Find where the given text appears and provide that cell's center as [X, Y] coordinate. 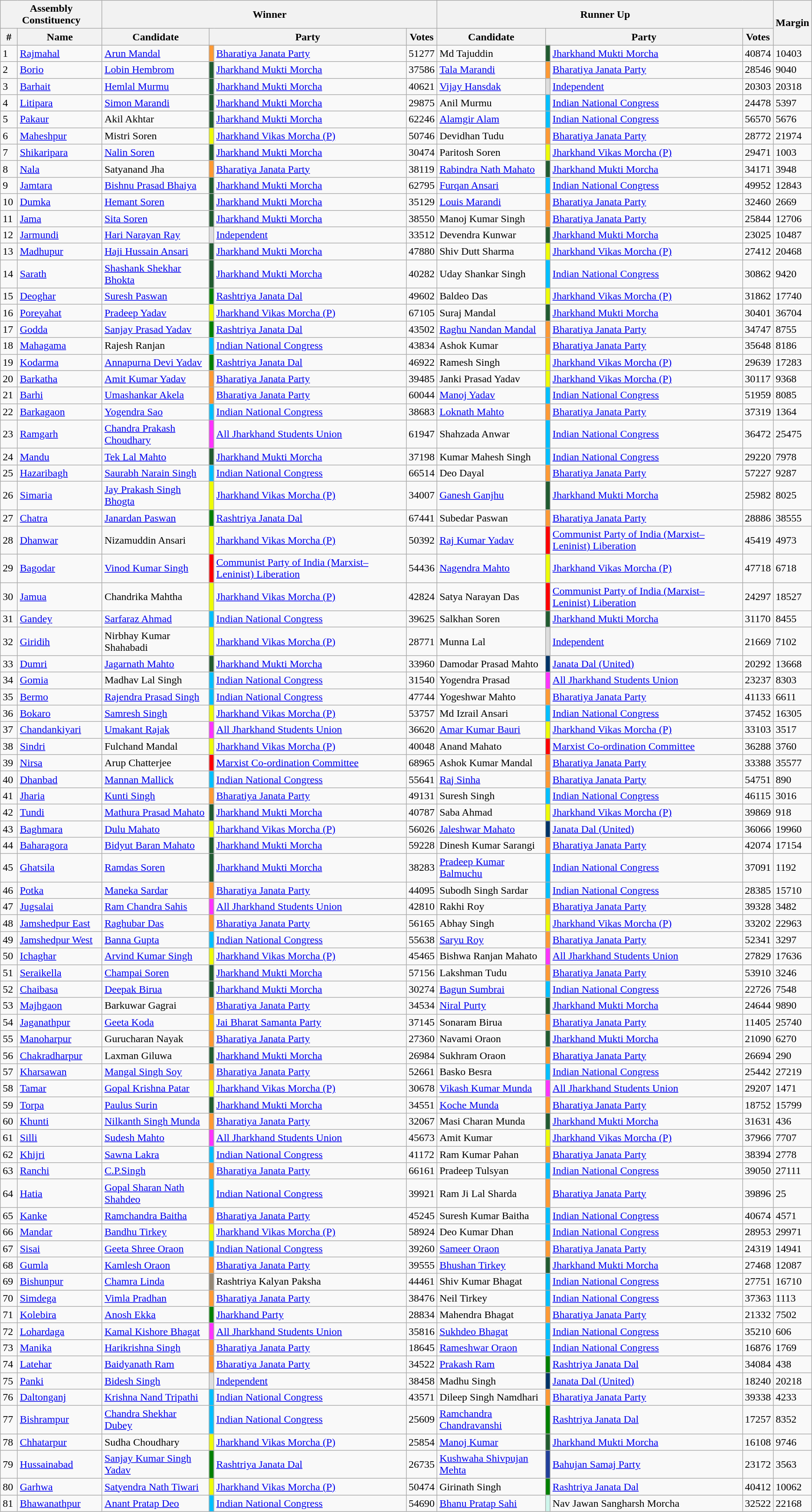
Deepak Birua [155, 989]
Arup Chatterjee [155, 763]
58924 [422, 1232]
Shiv Kumar Bhagat [491, 1282]
31 [9, 619]
76 [9, 1397]
55 [9, 1039]
Fulchand Mandal [155, 746]
Shashank Shekhar Bhokta [155, 274]
Runner Up [606, 15]
Bhawanathpur [60, 1503]
Winner [269, 15]
46 [9, 890]
Garhwa [60, 1487]
35129 [422, 202]
31631 [758, 1122]
44095 [422, 890]
34551 [422, 1105]
55638 [422, 940]
25609 [422, 1420]
40674 [758, 1216]
2669 [792, 202]
1471 [792, 1088]
29639 [758, 362]
21090 [758, 1039]
Mathura Prasad Mahato [155, 812]
Daltonganj [60, 1397]
30117 [758, 379]
37363 [758, 1298]
13668 [792, 664]
42074 [758, 846]
Gandey [60, 619]
Godda [60, 329]
1364 [792, 412]
73 [9, 1348]
36620 [422, 730]
Anosh Ekka [155, 1315]
81 [9, 1503]
Bermo [60, 697]
Dhanbad [60, 779]
67 [9, 1249]
37966 [758, 1138]
79 [9, 1465]
62246 [422, 119]
30 [9, 597]
438 [792, 1364]
Latehar [60, 1364]
33512 [422, 235]
57156 [422, 973]
16 [9, 313]
7102 [792, 641]
Deo Kumar Dhan [491, 1232]
17 [9, 329]
Anant Pratap Deo [155, 1503]
36288 [758, 746]
10062 [792, 1487]
11 [9, 218]
Ashok Kumar [491, 346]
Jharia [60, 796]
34084 [758, 1364]
Janki Prasad Yadav [491, 379]
Hari Narayan Ray [155, 235]
25982 [758, 495]
65 [9, 1216]
Raghubar Das [155, 923]
Raj Sinha [491, 779]
Bagodar [60, 568]
Alamgir Alam [491, 119]
Uday Shankar Singh [491, 274]
28953 [758, 1232]
55641 [422, 779]
Litipara [60, 103]
16108 [758, 1442]
Rameshwar Oraon [491, 1348]
50392 [422, 541]
2778 [792, 1154]
C.P.Singh [155, 1171]
Gurucharan Nayak [155, 1039]
Yogendra Sao [155, 412]
7707 [792, 1138]
Salkhan Soren [491, 619]
Paritosh Soren [491, 152]
16876 [758, 1348]
Rajendra Prasad Singh [155, 697]
Lakshman Tudu [491, 973]
9287 [792, 473]
Jay Prakash Singh Bhogta [155, 495]
Potka [60, 890]
Geeta Koda [155, 1022]
Gopal Krishna Patar [155, 1088]
Krishna Nand Tripathi [155, 1397]
Abhay Singh [491, 923]
Subedar Paswan [491, 518]
38683 [422, 412]
24644 [758, 1006]
2 [9, 70]
47718 [758, 568]
Baharagora [60, 846]
7502 [792, 1315]
61 [9, 1138]
66 [9, 1232]
8352 [792, 1420]
Shikaripara [60, 152]
80 [9, 1487]
24297 [758, 597]
25475 [792, 434]
Tamar [60, 1088]
Anand Mahato [491, 746]
Jamshedpur West [60, 940]
20468 [792, 252]
# [9, 37]
40621 [422, 86]
15799 [792, 1105]
Manika [60, 1348]
17154 [792, 846]
Barhi [60, 395]
Amit Kumar [491, 1138]
54751 [758, 779]
39338 [758, 1397]
27111 [792, 1171]
Ramchandra Baitha [155, 1216]
Nilkanth Singh Munda [155, 1122]
9 [9, 185]
52 [9, 989]
Deo Dayal [491, 473]
Kunti Singh [155, 796]
Chandra Prakash Choudhary [155, 434]
17257 [758, 1420]
Champai Soren [155, 973]
Bhushan Tirkey [491, 1265]
67441 [422, 518]
3 [9, 86]
Vimla Pradhan [155, 1298]
57 [9, 1072]
Dileep Singh Namdhari [491, 1397]
Simon Marandi [155, 103]
Bidyut Baran Mahato [155, 846]
28834 [422, 1315]
Furqan Ansari [491, 185]
35210 [758, 1331]
19 [9, 362]
24478 [758, 103]
47880 [422, 252]
Maheshpur [60, 136]
64 [9, 1193]
23025 [758, 235]
Chhatarpur [60, 1442]
27829 [758, 956]
Madhu Singh [491, 1381]
3016 [792, 796]
Suresh Paswan [155, 296]
Bhanu Pratap Sahi [491, 1503]
Kushwaha Shivpujan Mehta [491, 1465]
39869 [758, 812]
Raj Kumar Yadav [491, 541]
77 [9, 1420]
49602 [422, 296]
63 [9, 1171]
Mahagama [60, 346]
Ramesh Singh [491, 362]
48 [9, 923]
1003 [792, 152]
Poreyahat [60, 313]
37145 [422, 1022]
Arvind Kumar Singh [155, 956]
21974 [792, 136]
Bishrampur [60, 1420]
58 [9, 1088]
44461 [422, 1282]
17283 [792, 362]
Annapurna Devi Yadav [155, 362]
36704 [792, 313]
Barkatha [60, 379]
7548 [792, 989]
Vikash Kumar Munda [491, 1088]
18527 [792, 597]
Hatia [60, 1193]
Jamtara [60, 185]
Jaleshwar Mahato [491, 829]
Amit Kumar Yadav [155, 379]
23 [9, 434]
Sawna Lakra [155, 1154]
Basko Besra [491, 1072]
Kolebira [60, 1315]
24319 [758, 1249]
Sindri [60, 746]
Sonaram Birua [491, 1022]
Bagun Sumbrai [491, 989]
Tala Marandi [491, 70]
3482 [792, 907]
Ram Kumar Pahan [491, 1154]
34747 [758, 329]
28771 [422, 641]
24 [9, 456]
Manoj Kumar Singh [491, 218]
23172 [758, 1465]
17740 [792, 296]
1113 [792, 1298]
68965 [422, 763]
Yogendra Prasad [491, 680]
Nav Jawan Sangharsh Morcha [646, 1503]
27468 [758, 1265]
Ram Chandra Sahis [155, 907]
35577 [792, 763]
38555 [792, 518]
33103 [758, 730]
29471 [758, 152]
5397 [792, 103]
Simaria [60, 495]
3297 [792, 940]
Panki [60, 1381]
35816 [422, 1331]
70 [9, 1298]
Borio [60, 70]
36066 [758, 829]
Seraikella [60, 973]
Majhgaon [60, 1006]
33960 [422, 664]
51959 [758, 395]
436 [792, 1122]
60044 [422, 395]
39260 [422, 1249]
Sukhram Oraon [491, 1055]
37091 [758, 868]
25844 [758, 218]
38550 [422, 218]
29971 [792, 1232]
52661 [422, 1072]
Sanjay Kumar Singh Yadav [155, 1465]
62795 [422, 185]
30862 [758, 274]
Louis Marandi [491, 202]
20 [9, 379]
9890 [792, 1006]
69 [9, 1282]
Baidyanath Ram [155, 1364]
Gumla [60, 1265]
Chatra [60, 518]
Sita Soren [155, 218]
5 [9, 119]
38394 [758, 1154]
8085 [792, 395]
Chandra Shekhar Dubey [155, 1420]
Suresh Kumar Baitha [491, 1216]
37319 [758, 412]
9746 [792, 1442]
Kanke [60, 1216]
Barhait [60, 86]
32460 [758, 202]
32522 [758, 1503]
Yogeshwar Mahto [491, 697]
Mahendra Bhagat [491, 1315]
56 [9, 1055]
36 [9, 713]
21669 [758, 641]
42810 [422, 907]
47 [9, 907]
Nala [60, 169]
Satya Narayan Das [491, 597]
Navami Oraon [491, 1039]
Pradeep Yadav [155, 313]
1769 [792, 1348]
Haji Hussain Ansari [155, 252]
Kharsawan [60, 1072]
Amar Kumar Bauri [491, 730]
Manoj Yadav [491, 395]
Jarmundi [60, 235]
71 [9, 1315]
Mandu [60, 456]
66161 [422, 1171]
Sarath [60, 274]
Barkuwar Gagrai [155, 1006]
Ramdas Soren [155, 868]
Chaibasa [60, 989]
56570 [758, 119]
Chandankiyari [60, 730]
13 [9, 252]
39896 [758, 1193]
39328 [758, 907]
14941 [792, 1249]
Pakaur [60, 119]
Nirsa [60, 763]
Nalin Soren [155, 152]
Simdega [60, 1298]
Nizamuddin Ansari [155, 541]
8303 [792, 680]
27412 [758, 252]
Kumar Mahesh Singh [491, 456]
Ganesh Ganjhu [491, 495]
39555 [422, 1265]
10487 [792, 235]
18240 [758, 1381]
Gopal Sharan Nath Shahdeo [155, 1193]
23237 [758, 680]
32067 [422, 1122]
Harikrishna Singh [155, 1348]
37586 [422, 70]
27219 [792, 1072]
3948 [792, 169]
28772 [758, 136]
Munna Lal [491, 641]
49 [9, 940]
16710 [792, 1282]
Hussainabad [60, 1465]
40787 [422, 812]
3563 [792, 1465]
50746 [422, 136]
39921 [422, 1193]
50 [9, 956]
Suraj Mandal [491, 313]
Barkagaon [60, 412]
72 [9, 1331]
32 [9, 641]
Nirbhay Kumar Shahabadi [155, 641]
Dhanwar [60, 541]
30274 [422, 989]
Khijri [60, 1154]
43 [9, 829]
Mandar [60, 1232]
42 [9, 812]
44 [9, 846]
Saurabh Narain Singh [155, 473]
39625 [422, 619]
Rajesh Ranjan [155, 346]
Umashankar Akela [155, 395]
38 [9, 746]
Ichaghar [60, 956]
29 [9, 568]
74 [9, 1364]
9368 [792, 379]
20292 [758, 664]
Hazaribagh [60, 473]
12 [9, 235]
22963 [792, 923]
6270 [792, 1039]
3517 [792, 730]
45465 [422, 956]
Jaganathpur [60, 1022]
62 [9, 1154]
27751 [758, 1282]
36472 [758, 434]
20218 [792, 1381]
40412 [758, 1487]
18 [9, 346]
57227 [758, 473]
Shiv Dutt Sharma [491, 252]
41172 [422, 1154]
Geeta Shree Oraon [155, 1249]
8025 [792, 495]
Bishwa Ranjan Mahato [491, 956]
Saba Ahmad [491, 812]
Hemant Soren [155, 202]
Baghmara [60, 829]
Chamra Linda [155, 1282]
1192 [792, 868]
75 [9, 1381]
42824 [422, 597]
Rakhi Roy [491, 907]
Samresh Singh [155, 713]
Hemlal Murmu [155, 86]
Prakash Ram [491, 1364]
38119 [422, 169]
Rajmahal [60, 53]
Chandrika Mahtha [155, 597]
27360 [422, 1039]
9040 [792, 70]
16305 [792, 713]
50474 [422, 1487]
11405 [758, 1022]
3246 [792, 973]
Sisai [60, 1249]
Silli [60, 1138]
34 [9, 680]
Dumka [60, 202]
Lobin Hembrom [155, 70]
7 [9, 152]
22168 [792, 1503]
61947 [422, 434]
25740 [792, 1022]
22726 [758, 989]
Manoharpur [60, 1039]
Rashtriya Kalyan Paksha [310, 1282]
Neil Tirkey [491, 1298]
45673 [422, 1138]
Md Izrail Ansari [491, 713]
51277 [422, 53]
Raghu Nandan Mandal [491, 329]
Kamal Kishore Bhagat [155, 1331]
Rabindra Nath Mahato [491, 169]
Ram Ji Lal Sharda [491, 1193]
40048 [422, 746]
Dulu Mahato [155, 829]
1 [9, 53]
27 [9, 518]
Jharkhand Party [310, 1315]
6 [9, 136]
46922 [422, 362]
Janardan Paswan [155, 518]
28546 [758, 70]
Tundi [60, 812]
Bokaro [60, 713]
Akil Akhtar [155, 119]
6718 [792, 568]
21332 [758, 1315]
34171 [758, 169]
45419 [758, 541]
Bishunpur [60, 1282]
15 [9, 296]
Vijay Hansdak [491, 86]
40874 [758, 53]
52341 [758, 940]
12843 [792, 185]
26 [9, 495]
60 [9, 1122]
22 [9, 412]
Pradeep Kumar Balmuchu [491, 868]
4 [9, 103]
606 [792, 1331]
54436 [422, 568]
66514 [422, 473]
40282 [422, 274]
34534 [422, 1006]
31170 [758, 619]
918 [792, 812]
68 [9, 1265]
12706 [792, 218]
Manoj Kumar [491, 1442]
39050 [758, 1171]
39 [9, 763]
Devendra Kunwar [491, 235]
4973 [792, 541]
8755 [792, 329]
Loknath Mahto [491, 412]
Jamua [60, 597]
Md Tajuddin [491, 53]
53910 [758, 973]
33202 [758, 923]
54 [9, 1022]
Sameer Oraon [491, 1249]
54690 [422, 1503]
Ramchandra Chandravanshi [491, 1420]
Margin [792, 23]
Sanjay Prasad Yadav [155, 329]
4233 [792, 1397]
Gomia [60, 680]
Sudesh Mahto [155, 1138]
25442 [758, 1072]
Satyanand Jha [155, 169]
Mannan Mallick [155, 779]
26984 [422, 1055]
Tek Lal Mahto [155, 456]
8186 [792, 346]
53757 [422, 713]
Umakant Rajak [155, 730]
Name [60, 37]
9420 [792, 274]
28385 [758, 890]
Suresh Singh [491, 796]
41 [9, 796]
10403 [792, 53]
26735 [422, 1465]
Mistri Soren [155, 136]
Baldeo Das [491, 296]
Ashok Kumar Mandal [491, 763]
43502 [422, 329]
Anil Murmu [491, 103]
29220 [758, 456]
53 [9, 1006]
33388 [758, 763]
Paulus Surin [155, 1105]
21 [9, 395]
Jagarnath Mahto [155, 664]
29207 [758, 1088]
18645 [422, 1348]
Jai Bharat Samanta Party [310, 1022]
35648 [758, 346]
34007 [422, 495]
14 [9, 274]
28886 [758, 518]
45245 [422, 1216]
Satyendra Nath Tiwari [155, 1487]
15710 [792, 890]
47744 [422, 697]
45 [9, 868]
890 [792, 779]
35 [9, 697]
Bahujan Samaj Party [646, 1465]
Lohardaga [60, 1331]
40 [9, 779]
59228 [422, 846]
56026 [422, 829]
26694 [758, 1055]
Maneka Sardar [155, 890]
Bidesh Singh [155, 1381]
Bandhu Tirkey [155, 1232]
31862 [758, 296]
Jugsalai [60, 907]
Niral Purty [491, 1006]
6611 [792, 697]
Kodarma [60, 362]
Ranchi [60, 1171]
46115 [758, 796]
41133 [758, 697]
28 [9, 541]
Assembly Constituency [51, 15]
Bishnu Prasad Bhaiya [155, 185]
Subodh Singh Sardar [491, 890]
19960 [792, 829]
3760 [792, 746]
Madhupur [60, 252]
56165 [422, 923]
17636 [792, 956]
Khunti [60, 1122]
Laxman Giluwa [155, 1055]
Sukhdeo Bhagat [491, 1331]
Jama [60, 218]
51 [9, 973]
Madhav Lal Singh [155, 680]
Sarfaraz Ahmad [155, 619]
8455 [792, 619]
Pradeep Tulsyan [491, 1171]
Torpa [60, 1105]
25854 [422, 1442]
38476 [422, 1298]
Nagendra Mahto [491, 568]
Chakradharpur [60, 1055]
7978 [792, 456]
38458 [422, 1381]
30474 [422, 152]
Dumri [60, 664]
4571 [792, 1216]
290 [792, 1055]
Arun Mandal [155, 53]
12087 [792, 1265]
37 [9, 730]
Girinath Singh [491, 1487]
Mangal Singh Soy [155, 1072]
Dinesh Kumar Sarangi [491, 846]
Saryu Roy [491, 940]
Deoghar [60, 296]
Jamshedpur East [60, 923]
Giridih [60, 641]
Shahzada Anwar [491, 434]
20318 [792, 86]
31540 [422, 680]
59 [9, 1105]
38283 [422, 868]
67105 [422, 313]
8 [9, 169]
33 [9, 664]
5676 [792, 119]
43571 [422, 1397]
18752 [758, 1105]
20303 [758, 86]
34522 [422, 1364]
10 [9, 202]
29875 [422, 103]
Banna Gupta [155, 940]
39485 [422, 379]
30678 [422, 1088]
78 [9, 1442]
Koche Munda [491, 1105]
Kamlesh Oraon [155, 1265]
37198 [422, 456]
30401 [758, 313]
49131 [422, 796]
Ramgarh [60, 434]
Ghatsila [60, 868]
49952 [758, 185]
37452 [758, 713]
Devidhan Tudu [491, 136]
Vinod Kumar Singh [155, 568]
Masi Charan Munda [491, 1122]
43834 [422, 346]
Sudha Choudhary [155, 1442]
Damodar Prasad Mahto [491, 664]
